Locate the cell with the specified text and output its [x, y] center coordinate. 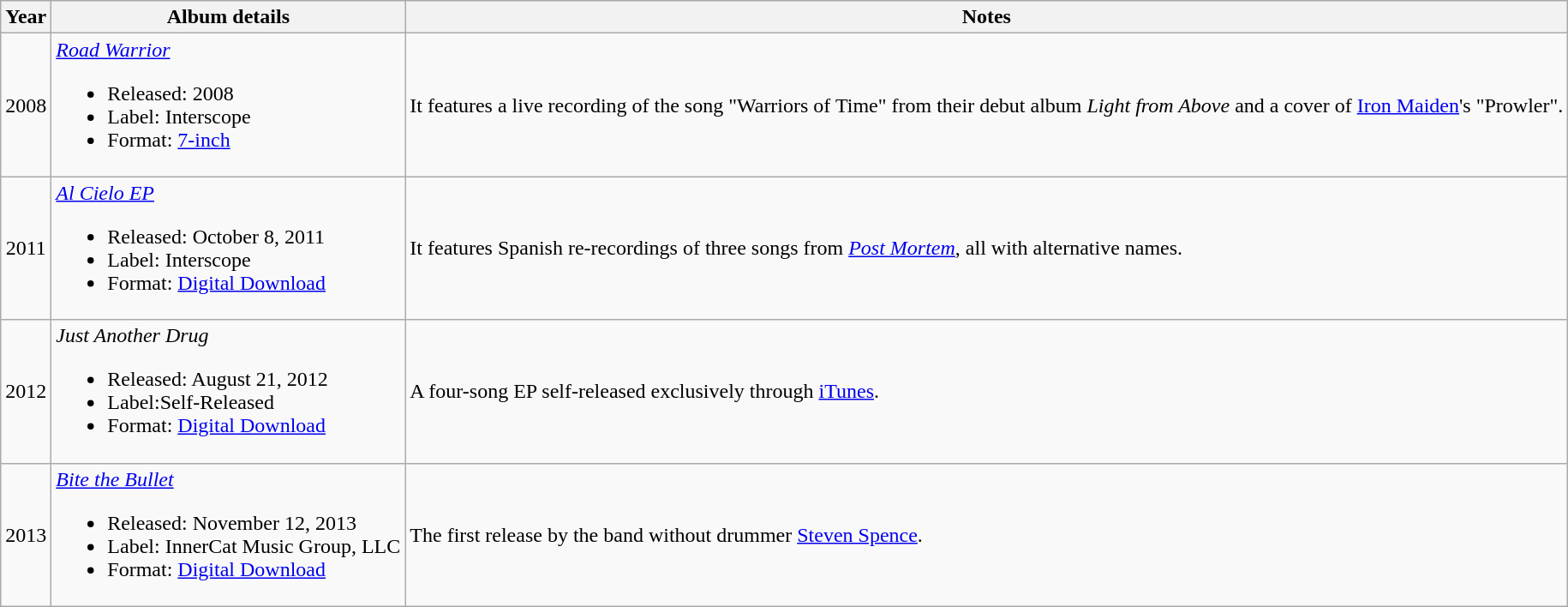
Bite the BulletReleased: November 12, 2013Label: InnerCat Music Group, LLCFormat: Digital Download [228, 535]
A four-song EP self-released exclusively through iTunes. [987, 391]
Notes [987, 17]
2008 [26, 105]
Road WarriorReleased: 2008Label: InterscopeFormat: 7-inch [228, 105]
Year [26, 17]
Al Cielo EPReleased: October 8, 2011Label: InterscopeFormat: Digital Download [228, 249]
2013 [26, 535]
2011 [26, 249]
The first release by the band without drummer Steven Spence. [987, 535]
It features a live recording of the song "Warriors of Time" from their debut album Light from Above and a cover of Iron Maiden's "Prowler". [987, 105]
It features Spanish re-recordings of three songs from Post Mortem, all with alternative names. [987, 249]
2012 [26, 391]
Just Another DrugReleased: August 21, 2012Label:Self-ReleasedFormat: Digital Download [228, 391]
Album details [228, 17]
